From the cell containing the given text, extract its center point as [x, y] coordinate. 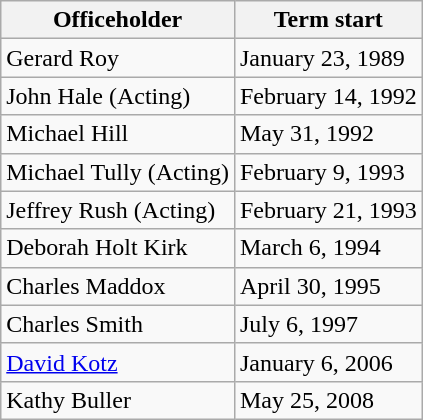
Gerard Roy [118, 58]
July 6, 1997 [328, 324]
January 23, 1989 [328, 58]
April 30, 1995 [328, 286]
January 6, 2006 [328, 362]
May 31, 1992 [328, 134]
John Hale (Acting) [118, 96]
Michael Hill [118, 134]
February 14, 1992 [328, 96]
Deborah Holt Kirk [118, 248]
February 9, 1993 [328, 172]
Jeffrey Rush (Acting) [118, 210]
Kathy Buller [118, 400]
February 21, 1993 [328, 210]
Officeholder [118, 20]
Charles Maddox [118, 286]
Charles Smith [118, 324]
Michael Tully (Acting) [118, 172]
May 25, 2008 [328, 400]
Term start [328, 20]
March 6, 1994 [328, 248]
David Kotz [118, 362]
